Capture the cell that displays the provided text and extract its [X, Y] central coordinate. 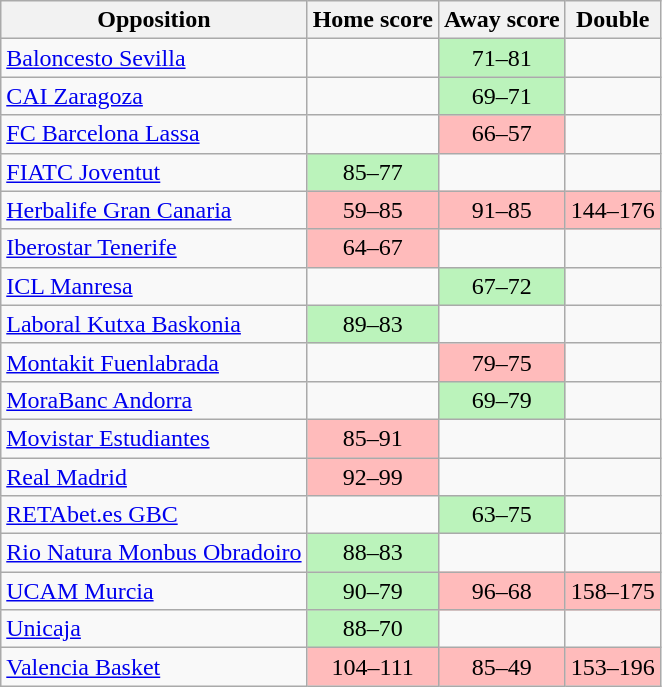
104–111 [372, 667]
69–79 [502, 400]
89–83 [372, 324]
Opposition [154, 20]
85–91 [372, 438]
Home score [372, 20]
Laboral Kutxa Baskonia [154, 324]
85–49 [502, 667]
91–85 [502, 210]
Valencia Basket [154, 667]
Movistar Estudiantes [154, 438]
ICL Manresa [154, 286]
Baloncesto Sevilla [154, 58]
66–57 [502, 134]
90–79 [372, 591]
Unicaja [154, 629]
63–75 [502, 515]
MoraBanc Andorra [154, 400]
FIATC Joventut [154, 172]
Herbalife Gran Canaria [154, 210]
144–176 [612, 210]
Away score [502, 20]
FC Barcelona Lassa [154, 134]
158–175 [612, 591]
CAI Zaragoza [154, 96]
Iberostar Tenerife [154, 248]
Montakit Fuenlabrada [154, 362]
67–72 [502, 286]
Double [612, 20]
RETAbet.es GBC [154, 515]
UCAM Murcia [154, 591]
71–81 [502, 58]
92–99 [372, 477]
153–196 [612, 667]
88–83 [372, 553]
64–67 [372, 248]
Real Madrid [154, 477]
59–85 [372, 210]
79–75 [502, 362]
85–77 [372, 172]
88–70 [372, 629]
Rio Natura Monbus Obradoiro [154, 553]
69–71 [502, 96]
96–68 [502, 591]
